Output the [X, Y] coordinate of the center of the cell containing the given text.  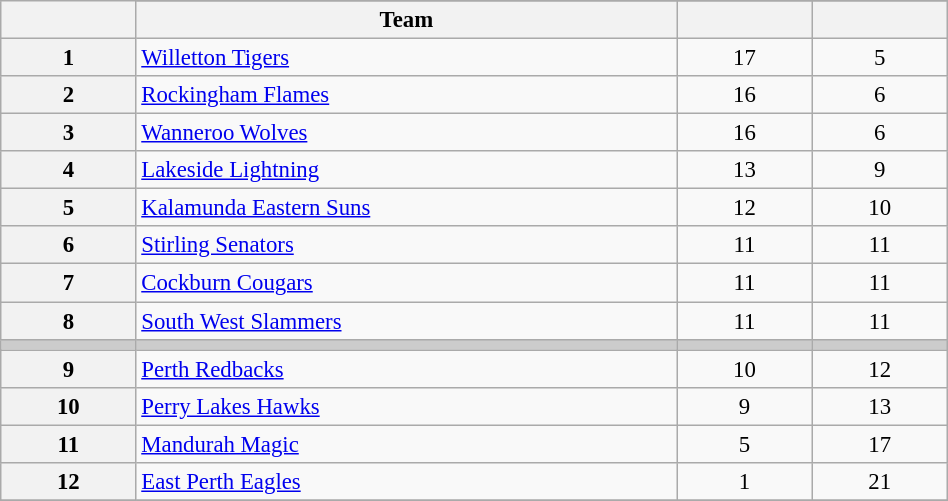
Willetton Tigers [406, 58]
Wanneroo Wolves [406, 133]
4 [68, 170]
Perth Redbacks [406, 369]
Team [406, 20]
Rockingham Flames [406, 95]
8 [68, 321]
Cockburn Cougars [406, 283]
Stirling Senators [406, 245]
East Perth Eagles [406, 482]
7 [68, 283]
3 [68, 133]
2 [68, 95]
21 [880, 482]
Mandurah Magic [406, 444]
South West Slammers [406, 321]
Lakeside Lightning [406, 170]
Perry Lakes Hawks [406, 406]
Kalamunda Eastern Suns [406, 208]
